Detect which cell encompasses the target text, then output its [X, Y] center coordinate. 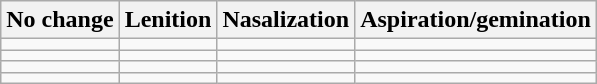
No change [60, 20]
Nasalization [286, 20]
Lenition [168, 20]
Aspiration/gemination [476, 20]
